Detect which cell encompasses the target text, then output its (x, y) center coordinate. 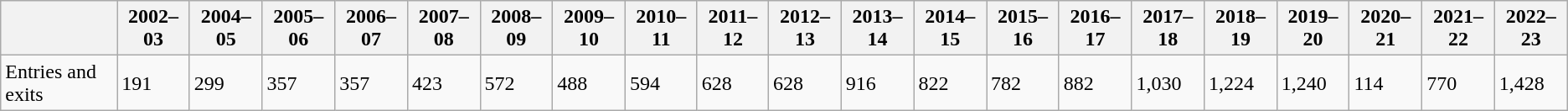
770 (1459, 82)
488 (590, 82)
2006–07 (372, 29)
2012–13 (806, 29)
2022–23 (1531, 29)
2004–05 (226, 29)
2010–11 (661, 29)
2009–10 (590, 29)
882 (1096, 82)
2016–17 (1096, 29)
2013–14 (878, 29)
2011–12 (732, 29)
Entries and exits (59, 82)
299 (226, 82)
1,240 (1313, 82)
1,030 (1168, 82)
114 (1385, 82)
423 (444, 82)
2018–19 (1241, 29)
191 (154, 82)
2017–18 (1168, 29)
822 (950, 82)
2021–22 (1459, 29)
1,428 (1531, 82)
2007–08 (444, 29)
782 (1024, 82)
2015–16 (1024, 29)
572 (516, 82)
2014–15 (950, 29)
1,224 (1241, 82)
2019–20 (1313, 29)
594 (661, 82)
2005–06 (298, 29)
916 (878, 82)
2020–21 (1385, 29)
2008–09 (516, 29)
2002–03 (154, 29)
